Locate the cell with the specified text and output its (x, y) center coordinate. 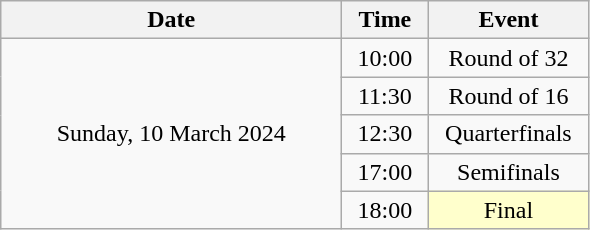
Time (385, 20)
Round of 16 (508, 96)
Date (172, 20)
Sunday, 10 March 2024 (172, 134)
12:30 (385, 134)
Round of 32 (508, 58)
Semifinals (508, 172)
10:00 (385, 58)
17:00 (385, 172)
Event (508, 20)
Quarterfinals (508, 134)
11:30 (385, 96)
18:00 (385, 210)
Final (508, 210)
